Return [X, Y] of the center of cell containing provided text 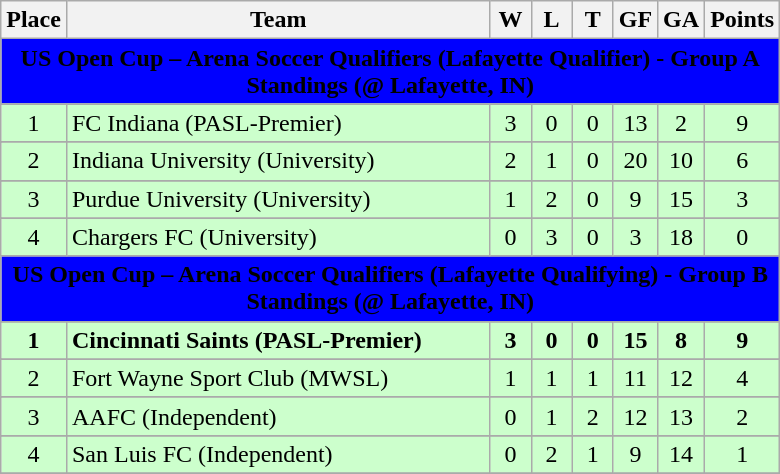
San Luis FC (Independent) [278, 454]
US Open Cup – Arena Soccer Qualifiers (Lafayette Qualifier) - Group A Standings (@ Lafayette, IN) [390, 72]
T [592, 20]
10 [682, 161]
AAFC (Independent) [278, 416]
GA [682, 20]
W [510, 20]
20 [635, 161]
Purdue University (University) [278, 199]
Indiana University (University) [278, 161]
14 [682, 454]
GF [635, 20]
Place [34, 20]
Points [742, 20]
Chargers FC (University) [278, 237]
Cincinnati Saints (PASL-Premier) [278, 340]
Fort Wayne Sport Club (MWSL) [278, 378]
FC Indiana (PASL-Premier) [278, 123]
US Open Cup – Arena Soccer Qualifiers (Lafayette Qualifying) - Group B Standings (@ Lafayette, IN) [390, 288]
18 [682, 237]
L [552, 20]
Team [278, 20]
11 [635, 378]
6 [742, 161]
8 [682, 340]
